Return the [X, Y] coordinate for the center point of the cell that contains the specified text.  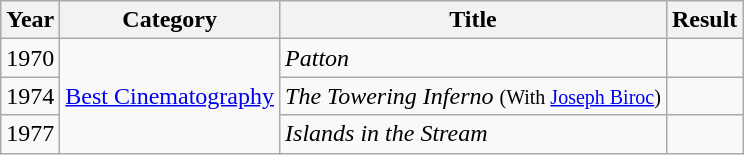
Year [30, 20]
1977 [30, 134]
Result [704, 20]
1970 [30, 58]
1974 [30, 96]
Title [474, 20]
Category [170, 20]
Best Cinematography [170, 96]
The Towering Inferno (With Joseph Biroc) [474, 96]
Patton [474, 58]
Islands in the Stream [474, 134]
